Pinpoint the cell where the given text exists, returning its (x, y) midpoint coordinate. 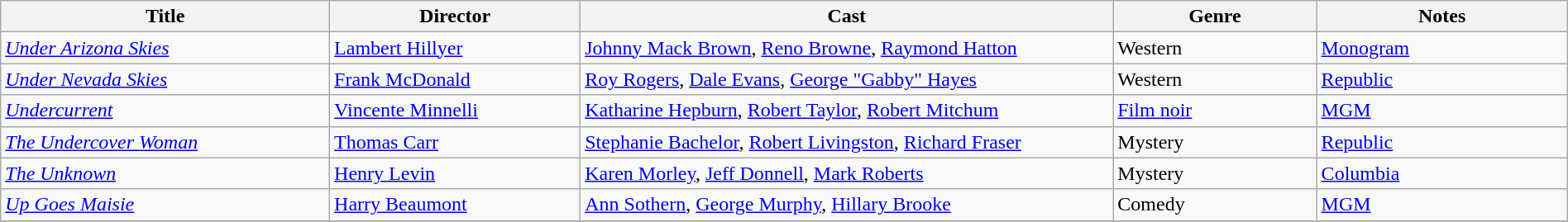
Columbia (1442, 173)
The Unknown (165, 173)
Lambert Hillyer (455, 48)
Frank McDonald (455, 79)
Title (165, 17)
Johnny Mack Brown, Reno Browne, Raymond Hatton (847, 48)
Henry Levin (455, 173)
Director (455, 17)
Ann Sothern, George Murphy, Hillary Brooke (847, 205)
Comedy (1215, 205)
Under Nevada Skies (165, 79)
Monogram (1442, 48)
Thomas Carr (455, 142)
Roy Rogers, Dale Evans, George "Gabby" Hayes (847, 79)
Stephanie Bachelor, Robert Livingston, Richard Fraser (847, 142)
Cast (847, 17)
Vincente Minnelli (455, 111)
The Undercover Woman (165, 142)
Katharine Hepburn, Robert Taylor, Robert Mitchum (847, 111)
Notes (1442, 17)
Up Goes Maisie (165, 205)
Film noir (1215, 111)
Karen Morley, Jeff Donnell, Mark Roberts (847, 173)
Harry Beaumont (455, 205)
Under Arizona Skies (165, 48)
Undercurrent (165, 111)
Genre (1215, 17)
